Provide the [x, y] coordinate of the cell's center where the given text is located.  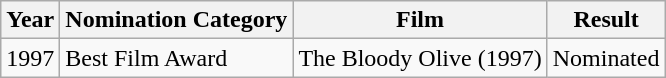
Film [420, 20]
Year [30, 20]
Best Film Award [176, 58]
Nominated [606, 58]
Result [606, 20]
1997 [30, 58]
Nomination Category [176, 20]
The Bloody Olive (1997) [420, 58]
